From the cell containing the given text, extract its center point as (x, y) coordinate. 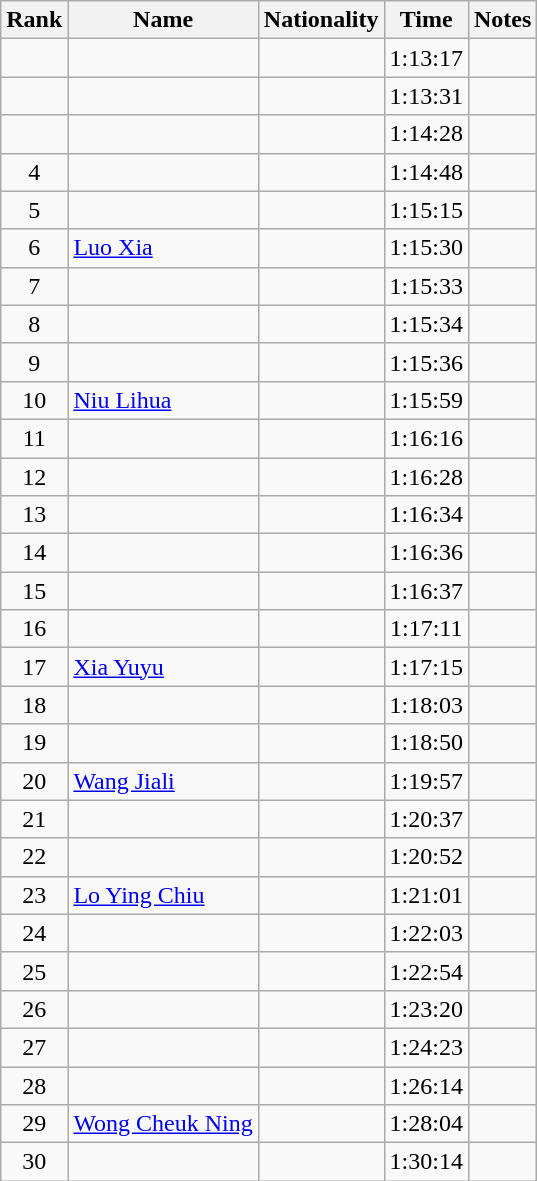
1:15:33 (426, 286)
29 (34, 1124)
19 (34, 743)
1:26:14 (426, 1085)
8 (34, 324)
1:30:14 (426, 1162)
1:22:03 (426, 933)
1:14:48 (426, 172)
1:20:52 (426, 857)
22 (34, 857)
15 (34, 591)
10 (34, 400)
30 (34, 1162)
27 (34, 1047)
1:16:28 (426, 477)
Luo Xia (163, 248)
Xia Yuyu (163, 667)
16 (34, 629)
Niu Lihua (163, 400)
11 (34, 438)
Wang Jiali (163, 781)
23 (34, 895)
Nationality (321, 20)
1:13:31 (426, 96)
12 (34, 477)
1:15:59 (426, 400)
9 (34, 362)
1:15:36 (426, 362)
1:18:50 (426, 743)
1:19:57 (426, 781)
1:16:34 (426, 515)
28 (34, 1085)
1:18:03 (426, 705)
1:14:28 (426, 134)
Rank (34, 20)
Lo Ying Chiu (163, 895)
Notes (502, 20)
1:16:16 (426, 438)
1:21:01 (426, 895)
1:23:20 (426, 1009)
1:24:23 (426, 1047)
21 (34, 819)
Name (163, 20)
17 (34, 667)
1:17:11 (426, 629)
Wong Cheuk Ning (163, 1124)
4 (34, 172)
1:15:30 (426, 248)
14 (34, 553)
1:28:04 (426, 1124)
1:15:34 (426, 324)
1:20:37 (426, 819)
25 (34, 971)
1:13:17 (426, 58)
1:22:54 (426, 971)
6 (34, 248)
13 (34, 515)
1:15:15 (426, 210)
Time (426, 20)
1:16:36 (426, 553)
1:17:15 (426, 667)
1:16:37 (426, 591)
20 (34, 781)
24 (34, 933)
5 (34, 210)
7 (34, 286)
18 (34, 705)
26 (34, 1009)
